Scan for the cell matching the given text and deliver its [X, Y] coordinate at center. 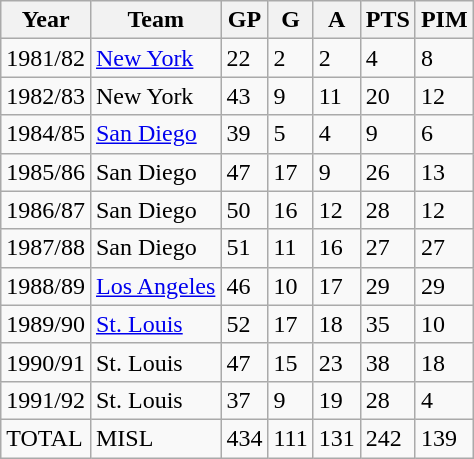
50 [244, 210]
23 [336, 362]
1981/82 [46, 58]
1984/85 [46, 134]
131 [336, 438]
8 [444, 58]
46 [244, 286]
PTS [388, 20]
39 [244, 134]
20 [388, 96]
Year [46, 20]
1990/91 [46, 362]
13 [444, 172]
139 [444, 438]
1989/90 [46, 324]
6 [444, 134]
51 [244, 248]
111 [290, 438]
A [336, 20]
15 [290, 362]
26 [388, 172]
22 [244, 58]
Team [155, 20]
PIM [444, 20]
1986/87 [46, 210]
38 [388, 362]
35 [388, 324]
52 [244, 324]
1987/88 [46, 248]
242 [388, 438]
G [290, 20]
37 [244, 400]
Los Angeles [155, 286]
434 [244, 438]
43 [244, 96]
1991/92 [46, 400]
MISL [155, 438]
GP [244, 20]
19 [336, 400]
1988/89 [46, 286]
TOTAL [46, 438]
5 [290, 134]
1982/83 [46, 96]
1985/86 [46, 172]
